Return [x, y] of the center of cell containing provided text 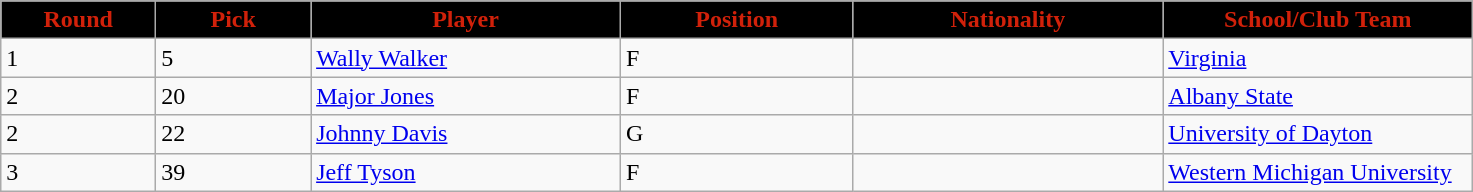
5 [234, 58]
Jeff Tyson [466, 172]
Major Jones [466, 96]
Pick [234, 20]
22 [234, 134]
Virginia [1318, 58]
Round [78, 20]
Position [736, 20]
39 [234, 172]
20 [234, 96]
Johnny Davis [466, 134]
3 [78, 172]
University of Dayton [1318, 134]
Nationality [1008, 20]
Wally Walker [466, 58]
School/Club Team [1318, 20]
Albany State [1318, 96]
1 [78, 58]
G [736, 134]
Player [466, 20]
Western Michigan University [1318, 172]
